Detect which cell encompasses the target text, then output its [x, y] center coordinate. 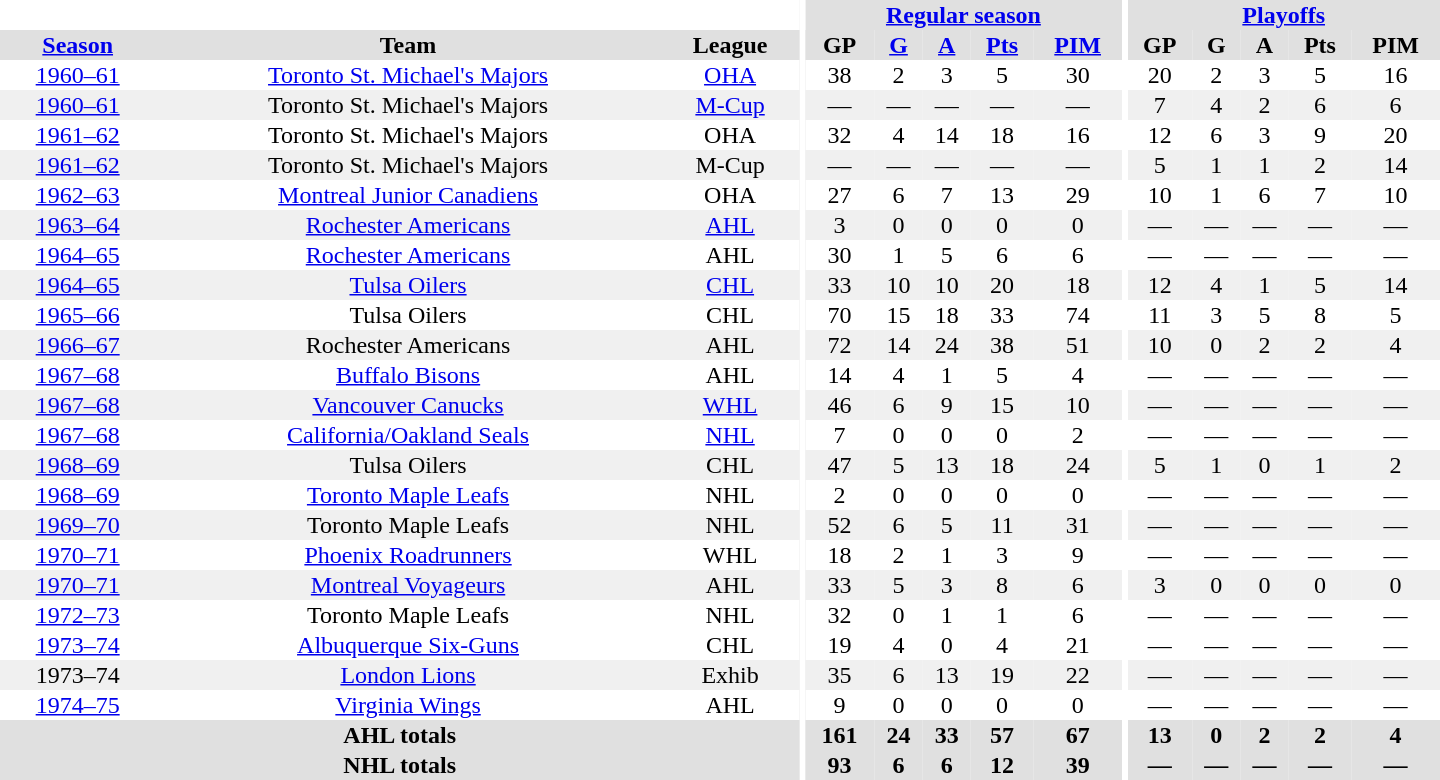
1974–75 [78, 705]
70 [840, 315]
72 [840, 345]
Team [408, 45]
31 [1078, 525]
1969–70 [78, 525]
Regular season [964, 15]
California/Oakland Seals [408, 435]
League [730, 45]
161 [840, 735]
Phoenix Roadrunners [408, 555]
29 [1078, 195]
AHL totals [400, 735]
Montreal Voyageurs [408, 585]
46 [840, 405]
39 [1078, 765]
Exhib [730, 675]
1972–73 [78, 615]
Albuquerque Six-Guns [408, 645]
93 [840, 765]
67 [1078, 735]
1965–66 [78, 315]
Virginia Wings [408, 705]
1962–63 [78, 195]
Season [78, 45]
1966–67 [78, 345]
Vancouver Canucks [408, 405]
Montreal Junior Canadiens [408, 195]
Playoffs [1284, 15]
NHL totals [400, 765]
57 [1002, 735]
52 [840, 525]
22 [1078, 675]
47 [840, 465]
35 [840, 675]
London Lions [408, 675]
Buffalo Bisons [408, 375]
74 [1078, 315]
27 [840, 195]
1963–64 [78, 225]
21 [1078, 645]
51 [1078, 345]
